From the cell containing the given text, extract its center point as [X, Y] coordinate. 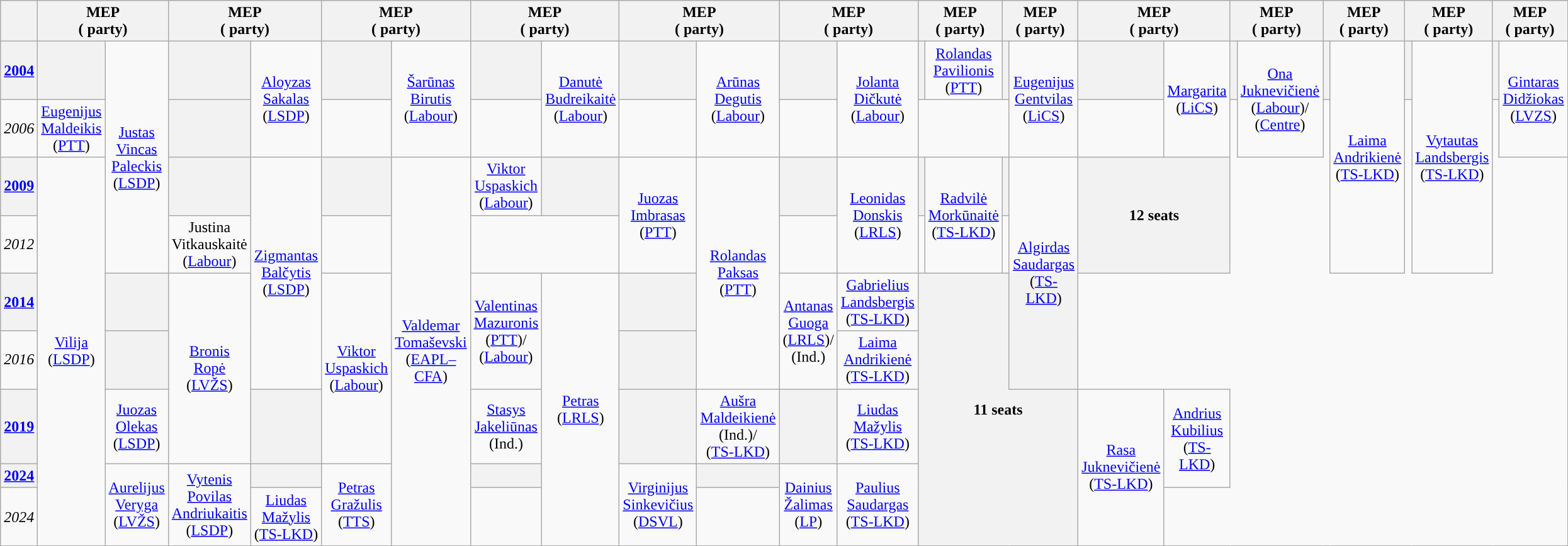
Leonidas Donskis(LRLS) [877, 215]
Vytenis Povilas Andriukaitis(LSDP) [209, 504]
Andrius Kubilius(TS-LKD) [1197, 438]
Ona Juknevičienė(Labour)/(Centre) [1280, 99]
Rasa Juknevičienė(TS-LKD) [1121, 467]
Justina Vitkauskaitė(Labour) [209, 244]
Virginijus Sinkevičius(DSVL) [658, 504]
2012 [19, 244]
Petras (LRLS) [580, 409]
Justas Vincas Paleckis(LSDP) [137, 157]
Aloyzas Sakalas(LSDP) [286, 99]
Vytautas Landsbergis(TS-LKD) [1452, 157]
Valentinas Mazuronis(PTT)/(Labour) [506, 331]
Eugenijus Gentvilas(LiCS) [1044, 99]
2004 [19, 70]
Margarita (LiCS) [1197, 99]
2006 [19, 128]
Algirdas Saudargas(TS-LKD) [1044, 273]
Antanas Guoga(LRLS)/(Ind.) [808, 331]
Eugenijus Maldeikis(PTT) [72, 128]
Arūnas Degutis(Labour) [738, 99]
Petras Gražulis(TTS) [356, 504]
Aurelijus Veryga(LVŽS) [137, 504]
Bronis Ropė(LVŽS) [209, 369]
2016 [19, 360]
Vilija (LSDP) [72, 351]
2014 [19, 302]
Gintaras Didžiokas(LVZS) [1533, 99]
Paulius Saudargas(TS-LKD) [877, 504]
Radvilė Morkūnaitė(TS-LKD) [963, 215]
Valdemar Tomaševski(EAPL–CFA) [431, 351]
Gabrielius Landsbergis (TS-LKD) [877, 302]
12 seats [1154, 215]
Juozas Olekas(LSDP) [137, 426]
Dainius Žalimas(LP) [808, 504]
2009 [19, 186]
Rolandas Pavilionis(PTT) [963, 70]
11 seats [998, 409]
Zigmantas Balčytis(LSDP) [286, 273]
Stasys Jakeliūnas(Ind.) [506, 426]
Juozas Imbrasas(PTT) [658, 215]
Aušra Maldeikienė(Ind.)/(TS-LKD) [738, 426]
Danutė Budreikaitė(Labour) [580, 99]
Jolanta Dičkutė(Labour) [877, 99]
Šarūnas Birutis(Labour) [431, 99]
Rolandas Paksas(PTT) [738, 273]
2019 [19, 426]
